Scan for the cell matching the given text and deliver its [x, y] coordinate at center. 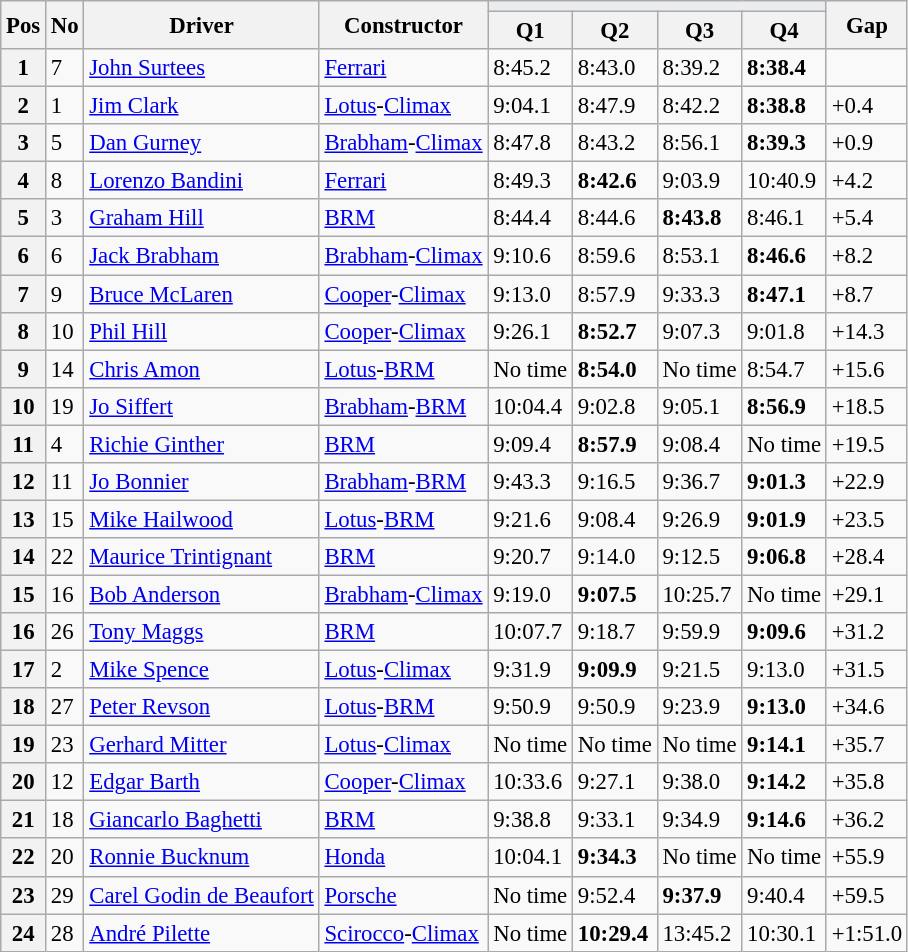
24 [24, 933]
8:59.6 [616, 256]
9:16.5 [616, 482]
8:38.4 [784, 68]
9:27.1 [616, 782]
8:44.6 [616, 219]
9:21.6 [530, 519]
9:01.3 [784, 482]
9:14.2 [784, 782]
Pos [24, 25]
8:56.9 [784, 406]
Tony Maggs [202, 632]
+15.6 [866, 369]
Q4 [784, 31]
10:33.6 [530, 782]
8:54.0 [616, 369]
8:54.7 [784, 369]
9:02.8 [616, 406]
+31.2 [866, 632]
Jack Brabham [202, 256]
9:26.9 [700, 519]
9:06.8 [784, 557]
9:20.7 [530, 557]
9:01.9 [784, 519]
10:29.4 [616, 933]
+5.4 [866, 219]
Ronnie Bucknum [202, 858]
+59.5 [866, 895]
8:47.9 [616, 106]
9:19.0 [530, 594]
+34.6 [866, 707]
9:33.3 [700, 294]
Richie Ginther [202, 444]
Chris Amon [202, 369]
9:10.6 [530, 256]
8:43.2 [616, 143]
26 [65, 632]
Mike Hailwood [202, 519]
Carel Godin de Beaufort [202, 895]
8:45.2 [530, 68]
9:26.1 [530, 331]
+8.2 [866, 256]
29 [65, 895]
Bob Anderson [202, 594]
10:07.7 [530, 632]
9:05.1 [700, 406]
No [65, 25]
10:04.1 [530, 858]
Dan Gurney [202, 143]
+14.3 [866, 331]
+55.9 [866, 858]
10:04.4 [530, 406]
Constructor [404, 25]
Porsche [404, 895]
21 [24, 820]
Lorenzo Bandini [202, 181]
Phil Hill [202, 331]
9:40.4 [784, 895]
Jo Siffert [202, 406]
Graham Hill [202, 219]
8:47.1 [784, 294]
+35.7 [866, 745]
13:45.2 [700, 933]
10:40.9 [784, 181]
8:39.3 [784, 143]
9:21.5 [700, 670]
8:49.3 [530, 181]
9:23.9 [700, 707]
Scirocco-Climax [404, 933]
9:36.7 [700, 482]
+23.5 [866, 519]
28 [65, 933]
+36.2 [866, 820]
9:33.1 [616, 820]
8:53.1 [700, 256]
9:31.9 [530, 670]
+0.9 [866, 143]
9:03.9 [700, 181]
+8.7 [866, 294]
9:18.7 [616, 632]
9:52.4 [616, 895]
Edgar Barth [202, 782]
9:38.0 [700, 782]
+31.5 [866, 670]
9:37.9 [700, 895]
17 [24, 670]
9:14.0 [616, 557]
Gap [866, 25]
+22.9 [866, 482]
8:38.8 [784, 106]
8:44.4 [530, 219]
8:42.2 [700, 106]
8:56.1 [700, 143]
8:46.1 [784, 219]
8:43.0 [616, 68]
Q1 [530, 31]
9:09.6 [784, 632]
9:04.1 [530, 106]
13 [24, 519]
9:34.3 [616, 858]
9:14.6 [784, 820]
Driver [202, 25]
+0.4 [866, 106]
Giancarlo Baghetti [202, 820]
9:34.9 [700, 820]
Peter Revson [202, 707]
8:52.7 [616, 331]
Honda [404, 858]
+28.4 [866, 557]
9:14.1 [784, 745]
10:30.1 [784, 933]
+1:51.0 [866, 933]
Gerhard Mitter [202, 745]
9:09.9 [616, 670]
10:25.7 [700, 594]
Jim Clark [202, 106]
Mike Spence [202, 670]
Q2 [616, 31]
9:38.8 [530, 820]
8:46.6 [784, 256]
John Surtees [202, 68]
9:59.9 [700, 632]
+18.5 [866, 406]
8:42.6 [616, 181]
8:47.8 [530, 143]
Bruce McLaren [202, 294]
9:07.3 [700, 331]
8:39.2 [700, 68]
9:07.5 [616, 594]
Maurice Trintignant [202, 557]
8:43.8 [700, 219]
André Pilette [202, 933]
9:12.5 [700, 557]
+29.1 [866, 594]
9:09.4 [530, 444]
+19.5 [866, 444]
Jo Bonnier [202, 482]
+35.8 [866, 782]
Q3 [700, 31]
27 [65, 707]
9:43.3 [530, 482]
+4.2 [866, 181]
9:01.8 [784, 331]
